Determine the (x, y) coordinate at the center of the cell enclosing the given text.  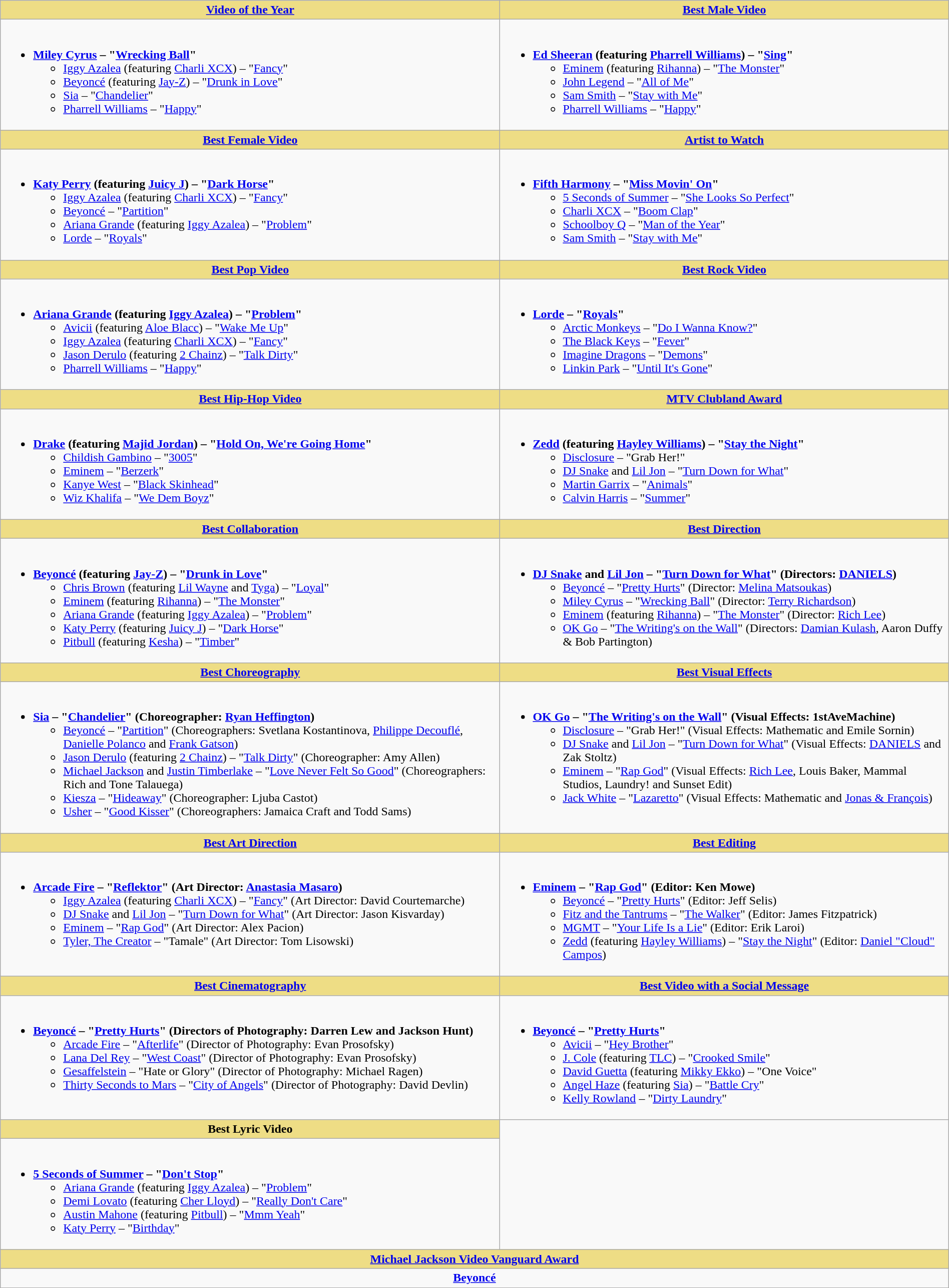
Best Cinematography (250, 986)
Lorde – "Royals"Arctic Monkeys – "Do I Wanna Know?"The Black Keys – "Fever"Imagine Dragons – "Demons"Linkin Park – "Until It's Gone" (724, 335)
Video of the Year (250, 10)
Best Choreography (250, 672)
MTV Clubland Award (724, 399)
Best Editing (724, 843)
Best Visual Effects (724, 672)
Best Lyric Video (250, 1129)
Best Video with a Social Message (724, 986)
Best Pop Video (250, 269)
Best Rock Video (724, 269)
Michael Jackson Video Vanguard Award (474, 1259)
Best Direction (724, 529)
Beyoncé (474, 1278)
Best Male Video (724, 10)
Best Hip-Hop Video (250, 399)
Best Female Video (250, 140)
Artist to Watch (724, 140)
Best Collaboration (250, 529)
Best Art Direction (250, 843)
